Capture the cell that displays the provided text and extract its [X, Y] central coordinate. 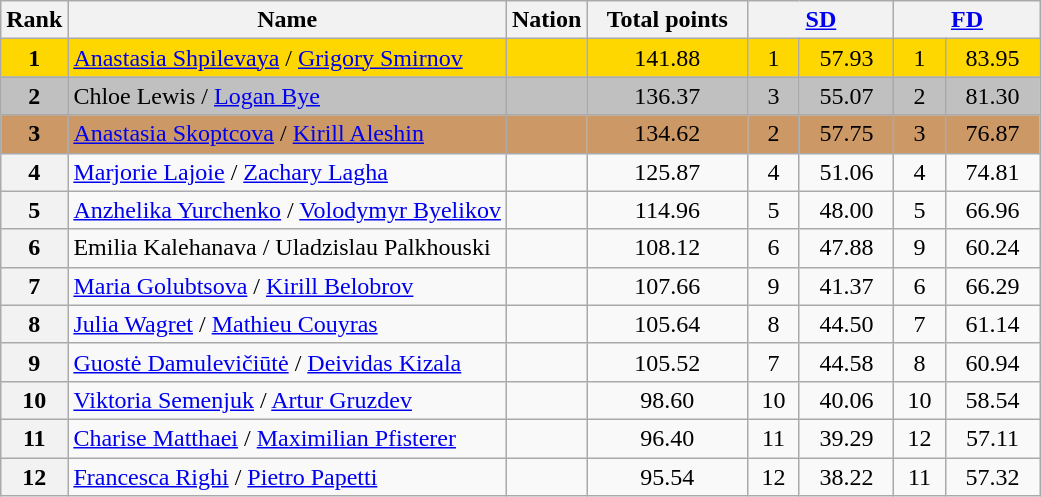
SD [821, 20]
FD [967, 20]
95.54 [668, 477]
41.37 [846, 286]
Chloe Lewis / Logan Bye [288, 96]
Maria Golubtsova / Kirill Belobrov [288, 286]
Anastasia Skoptcova / Kirill Aleshin [288, 134]
66.96 [992, 210]
Rank [34, 20]
55.07 [846, 96]
Name [288, 20]
Total points [668, 20]
57.75 [846, 134]
105.64 [668, 324]
57.93 [846, 58]
96.40 [668, 438]
Viktoria Semenjuk / Artur Gruzdev [288, 400]
74.81 [992, 172]
Anzhelika Yurchenko / Volodymyr Byelikov [288, 210]
60.94 [992, 362]
134.62 [668, 134]
Anastasia Shpilevaya / Grigory Smirnov [288, 58]
47.88 [846, 248]
44.50 [846, 324]
44.58 [846, 362]
51.06 [846, 172]
60.24 [992, 248]
57.32 [992, 477]
57.11 [992, 438]
105.52 [668, 362]
107.66 [668, 286]
48.00 [846, 210]
Charise Matthaei / Maximilian Pfisterer [288, 438]
98.60 [668, 400]
76.87 [992, 134]
81.30 [992, 96]
Guostė Damulevičiūtė / Deividas Kizala [288, 362]
108.12 [668, 248]
Emilia Kalehanava / Uladzislau Palkhouski [288, 248]
58.54 [992, 400]
Nation [546, 20]
114.96 [668, 210]
Marjorie Lajoie / Zachary Lagha [288, 172]
141.88 [668, 58]
136.37 [668, 96]
38.22 [846, 477]
66.29 [992, 286]
83.95 [992, 58]
Julia Wagret / Mathieu Couyras [288, 324]
40.06 [846, 400]
61.14 [992, 324]
Francesca Righi / Pietro Papetti [288, 477]
125.87 [668, 172]
39.29 [846, 438]
